Determine the (x, y) coordinate at the center of the cell enclosing the given text.  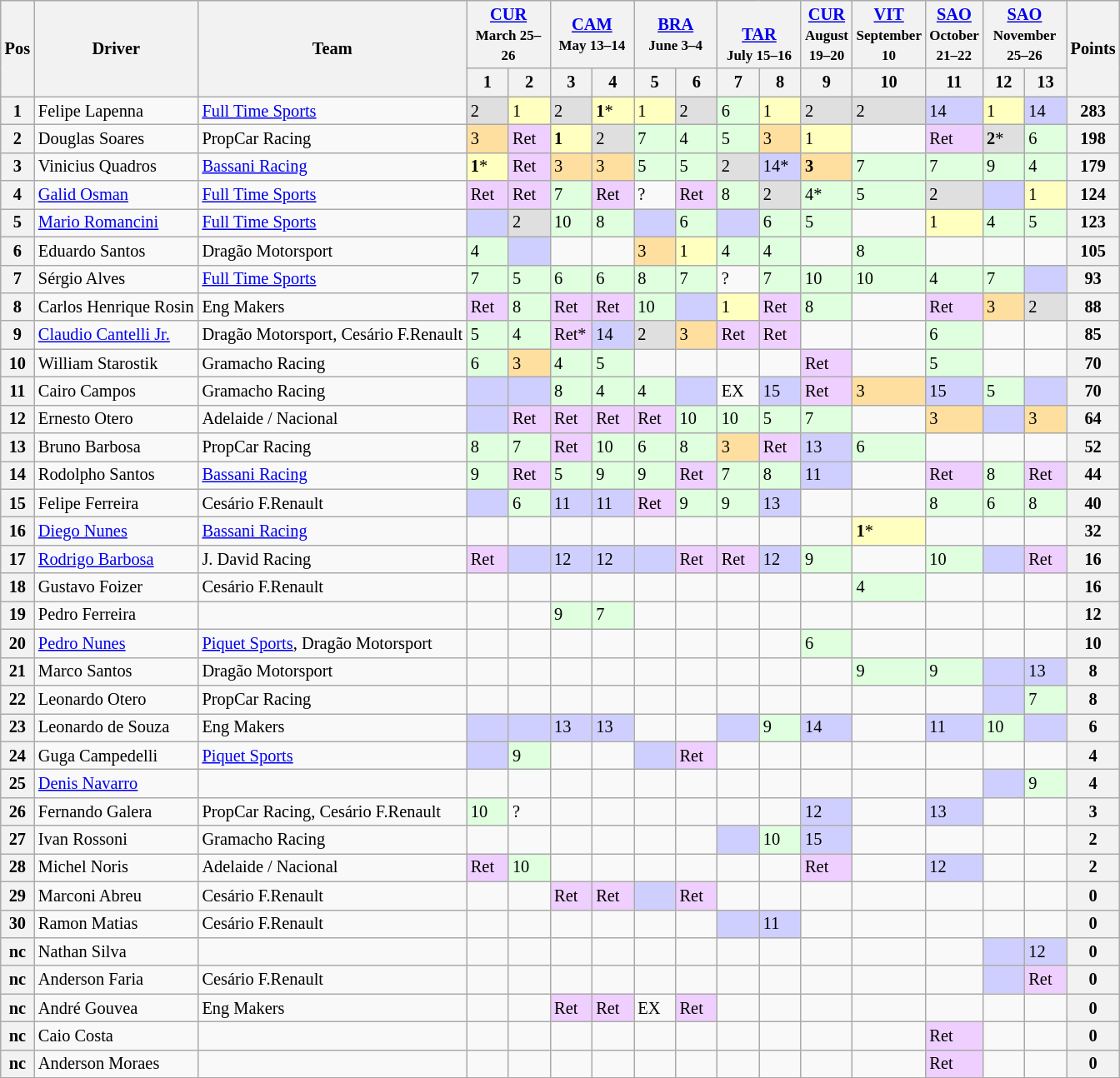
VITSeptember 10 (889, 34)
2* (1003, 138)
Denis Navarro (117, 783)
Vinicius Quadros (117, 167)
Ret* (571, 335)
Fernando Galera (117, 811)
André Gouvea (117, 1008)
18 (17, 587)
21 (17, 671)
Team (332, 48)
179 (1093, 167)
25 (17, 783)
SAOOctober 21–22 (953, 34)
Felipe Lapenna (117, 111)
64 (1093, 419)
32 (1093, 531)
Diego Nunes (117, 531)
William Starostik (117, 363)
Marco Santos (117, 671)
CURMarch 25–26 (508, 34)
22 (17, 699)
Marconi Abreu (117, 896)
PropCar Racing, Cesário F.Renault (332, 811)
Cairo Campos (117, 391)
Eduardo Santos (117, 251)
20 (17, 643)
Bruno Barbosa (117, 447)
Ernesto Otero (117, 419)
Piquet Sports (332, 756)
17 (17, 559)
27 (17, 840)
Ramon Matias (117, 924)
Rodrigo Barbosa (117, 559)
Ivan Rossoni (117, 840)
123 (1093, 222)
105 (1093, 251)
TARJuly 15–16 (759, 34)
Pedro Nunes (117, 643)
52 (1093, 447)
28 (17, 867)
CURAugust 19–20 (827, 34)
Rodolpho Santos (117, 475)
26 (17, 811)
Leonardo Otero (117, 699)
Caio Costa (117, 1036)
44 (1093, 475)
124 (1093, 195)
BRAJune 3–4 (676, 34)
Anderson Faria (117, 980)
Mario Romancini (117, 222)
93 (1093, 279)
85 (1093, 335)
Driver (117, 48)
4* (827, 195)
Guga Campedelli (117, 756)
Pedro Ferreira (117, 615)
30 (17, 924)
SAONovember 25–26 (1024, 34)
283 (1093, 111)
40 (1093, 503)
23 (17, 727)
Sérgio Alves (117, 279)
J. David Racing (332, 559)
Nathan Silva (117, 951)
Piquet Sports, Dragão Motorsport (332, 643)
Leonardo de Souza (117, 727)
Dragão Motorsport, Cesário F.Renault (332, 335)
Douglas Soares (117, 138)
Michel Noris (117, 867)
88 (1093, 307)
Galid Osman (117, 195)
Pos (17, 48)
Felipe Ferreira (117, 503)
19 (17, 615)
29 (17, 896)
Claudio Cantelli Jr. (117, 335)
Points (1093, 48)
198 (1093, 138)
24 (17, 756)
14* (780, 167)
Anderson Moraes (117, 1064)
Gustavo Foizer (117, 587)
CAMMay 13–14 (592, 34)
Carlos Henrique Rosin (117, 307)
